From the cell containing the given text, extract its center point as [X, Y] coordinate. 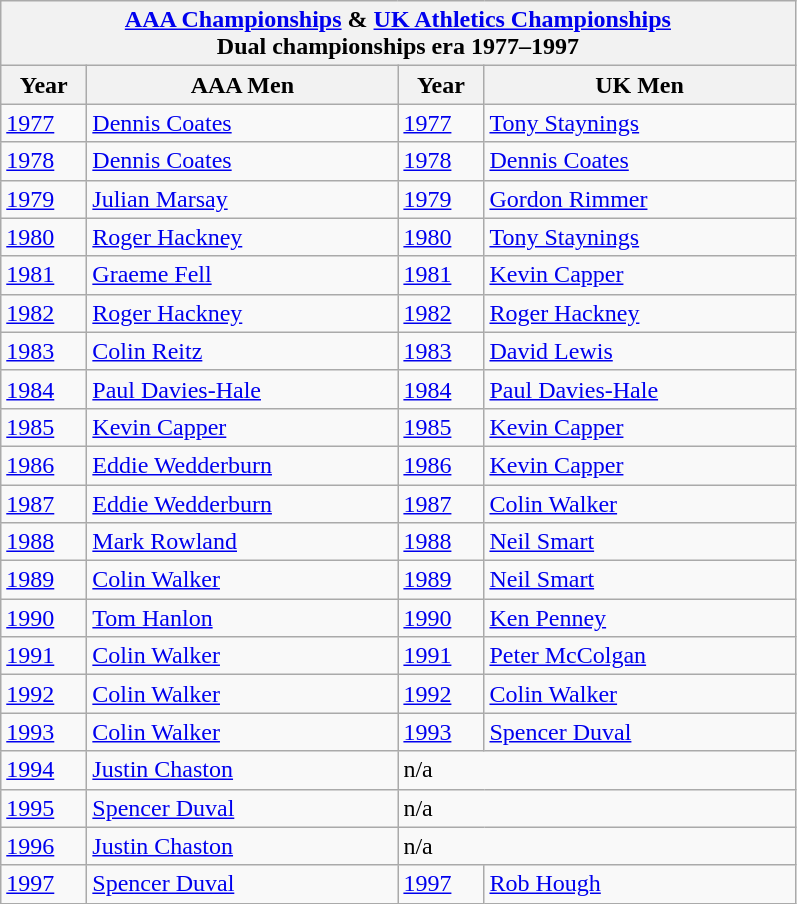
Graeme Fell [242, 275]
Mark Rowland [242, 542]
Colin Reitz [242, 351]
Julian Marsay [242, 199]
AAA Men [242, 85]
UK Men [640, 85]
Ken Penney [640, 618]
AAA Championships & UK Athletics ChampionshipsDual championships era 1977–1997 [398, 34]
1995 [44, 808]
Rob Hough [640, 884]
David Lewis [640, 351]
Peter McColgan [640, 656]
Tom Hanlon [242, 618]
Gordon Rimmer [640, 199]
1994 [44, 770]
1996 [44, 846]
